Determine the (x, y) coordinate at the center of the cell enclosing the given text.  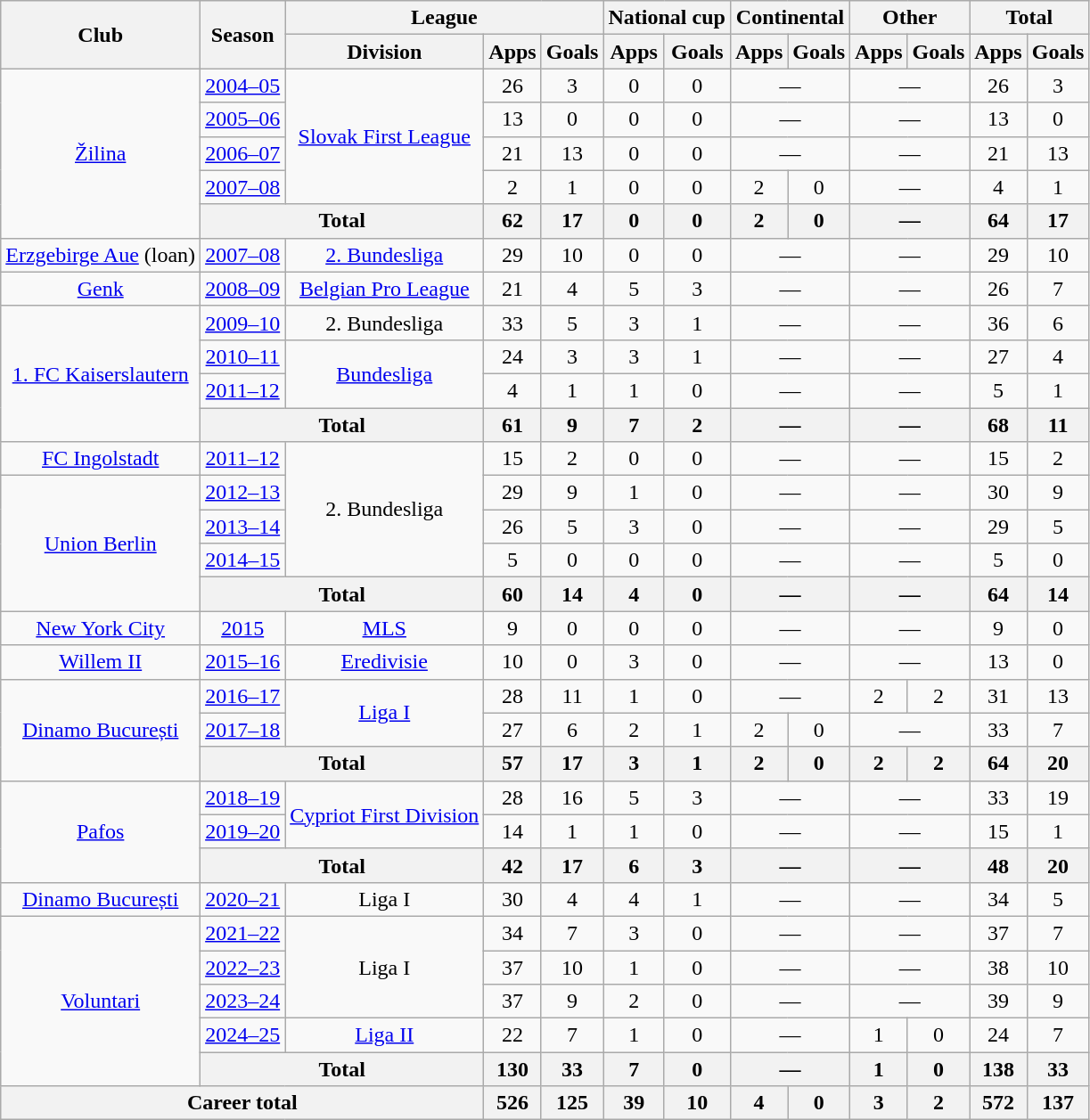
2005–06 (242, 119)
61 (512, 425)
Žilina (101, 153)
Division (385, 52)
Voluntari (101, 1001)
National cup (667, 18)
16 (572, 797)
Career total (242, 1103)
42 (512, 865)
Belgian Pro League (385, 289)
60 (512, 594)
2015 (242, 628)
MLS (385, 628)
2022–23 (242, 967)
Liga II (385, 1035)
38 (998, 967)
League (444, 18)
22 (512, 1035)
Cypriot First Division (385, 814)
2016–17 (242, 696)
2009–10 (242, 323)
FC Ingolstadt (101, 459)
62 (512, 221)
Bundesliga (385, 373)
2006–07 (242, 153)
31 (998, 696)
2012–13 (242, 493)
Continental (790, 18)
Slovak First League (385, 136)
2018–19 (242, 797)
19 (1058, 797)
2020–21 (242, 899)
2004–05 (242, 86)
New York City (101, 628)
57 (512, 764)
572 (998, 1103)
2024–25 (242, 1035)
68 (998, 425)
1. FC Kaiserslautern (101, 373)
2015–16 (242, 662)
Willem II (101, 662)
2023–24 (242, 1001)
48 (998, 865)
36 (998, 323)
2010–11 (242, 356)
2014–15 (242, 560)
125 (572, 1103)
2013–14 (242, 527)
2008–09 (242, 289)
Union Berlin (101, 544)
Eredivisie (385, 662)
138 (998, 1069)
526 (512, 1103)
137 (1058, 1103)
2017–18 (242, 730)
130 (512, 1069)
2019–20 (242, 831)
Season (242, 35)
2021–22 (242, 933)
Erzgebirge Aue (loan) (101, 255)
Genk (101, 289)
Pafos (101, 831)
Other (910, 18)
Club (101, 35)
